Detect which cell encompasses the target text, then output its (x, y) center coordinate. 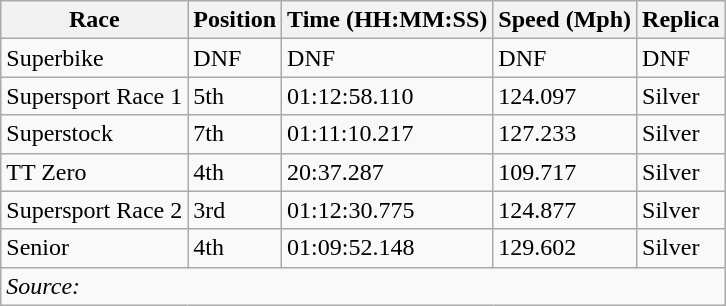
Senior (94, 248)
129.602 (565, 248)
Race (94, 20)
Replica (681, 20)
Supersport Race 1 (94, 96)
Speed (Mph) (565, 20)
109.717 (565, 172)
Time (HH:MM:SS) (388, 20)
Superstock (94, 134)
01:11:10.217 (388, 134)
124.877 (565, 210)
01:12:58.110 (388, 96)
7th (235, 134)
20:37.287 (388, 172)
124.097 (565, 96)
Source: (363, 286)
01:09:52.148 (388, 248)
Superbike (94, 58)
3rd (235, 210)
127.233 (565, 134)
5th (235, 96)
Supersport Race 2 (94, 210)
01:12:30.775 (388, 210)
Position (235, 20)
TT Zero (94, 172)
